Output the [X, Y] coordinate of the center of the cell containing the given text.  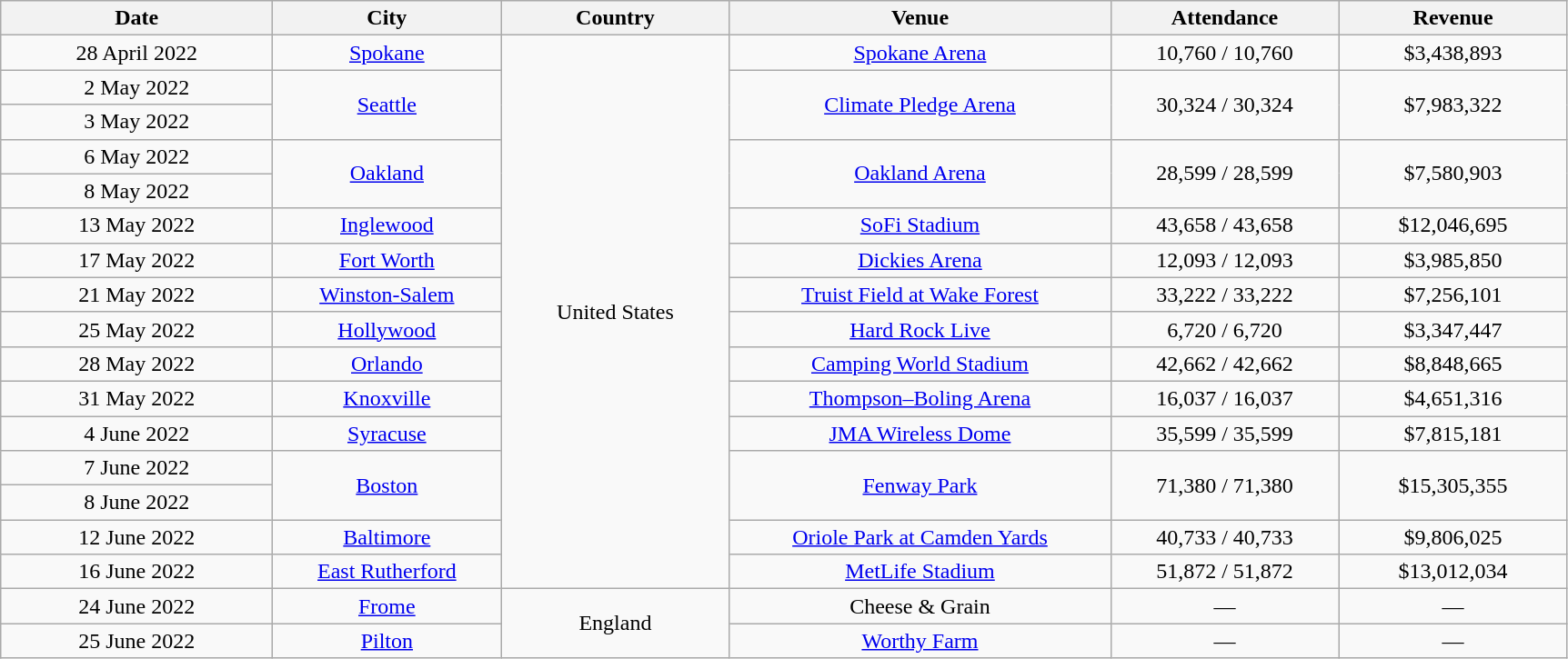
33,222 / 33,222 [1224, 295]
$7,815,181 [1453, 434]
Oakland [387, 174]
Frome [387, 606]
Cheese & Grain [920, 606]
6,720 / 6,720 [1224, 329]
Revenue [1453, 18]
28 April 2022 [136, 53]
25 May 2022 [136, 329]
21 May 2022 [136, 295]
Country [615, 18]
43,658 / 43,658 [1224, 225]
$12,046,695 [1453, 225]
Climate Pledge Arena [920, 105]
Worthy Farm [920, 641]
Venue [920, 18]
28 May 2022 [136, 364]
17 May 2022 [136, 260]
Oriole Park at Camden Yards [920, 537]
$15,305,355 [1453, 485]
Orlando [387, 364]
$3,347,447 [1453, 329]
35,599 / 35,599 [1224, 434]
Hollywood [387, 329]
Winston-Salem [387, 295]
MetLife Stadium [920, 572]
United States [615, 313]
25 June 2022 [136, 641]
Fenway Park [920, 485]
Attendance [1224, 18]
30,324 / 30,324 [1224, 105]
24 June 2022 [136, 606]
Fort Worth [387, 260]
40,733 / 40,733 [1224, 537]
$13,012,034 [1453, 572]
$7,580,903 [1453, 174]
$8,848,665 [1453, 364]
$7,983,322 [1453, 105]
71,380 / 71,380 [1224, 485]
$3,438,893 [1453, 53]
Camping World Stadium [920, 364]
16 June 2022 [136, 572]
3 May 2022 [136, 122]
2 May 2022 [136, 87]
East Rutherford [387, 572]
42,662 / 42,662 [1224, 364]
Baltimore [387, 537]
England [615, 624]
Pilton [387, 641]
Oakland Arena [920, 174]
JMA Wireless Dome [920, 434]
Syracuse [387, 434]
Boston [387, 485]
8 June 2022 [136, 503]
$3,985,850 [1453, 260]
$7,256,101 [1453, 295]
Hard Rock Live [920, 329]
Spokane [387, 53]
Seattle [387, 105]
SoFi Stadium [920, 225]
12 June 2022 [136, 537]
6 May 2022 [136, 156]
31 May 2022 [136, 398]
7 June 2022 [136, 468]
$4,651,316 [1453, 398]
28,599 / 28,599 [1224, 174]
Date [136, 18]
Truist Field at Wake Forest [920, 295]
Thompson–Boling Arena [920, 398]
Spokane Arena [920, 53]
City [387, 18]
Inglewood [387, 225]
12,093 / 12,093 [1224, 260]
Dickies Arena [920, 260]
51,872 / 51,872 [1224, 572]
10,760 / 10,760 [1224, 53]
8 May 2022 [136, 191]
16,037 / 16,037 [1224, 398]
$9,806,025 [1453, 537]
Knoxville [387, 398]
4 June 2022 [136, 434]
13 May 2022 [136, 225]
